Locate the cell with the specified text and output its (X, Y) center coordinate. 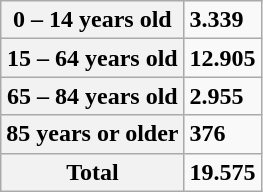
15 – 64 years old (92, 58)
376 (222, 134)
19.575 (222, 172)
12.905 (222, 58)
85 years or older (92, 134)
Total (92, 172)
2.955 (222, 96)
65 – 84 years old (92, 96)
3.339 (222, 20)
0 – 14 years old (92, 20)
